Capture the cell that displays the provided text and extract its [x, y] central coordinate. 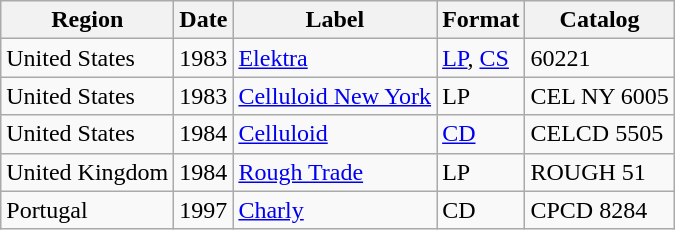
CEL NY 6005 [600, 96]
1997 [204, 210]
Rough Trade [335, 172]
Catalog [600, 20]
Portugal [88, 210]
LP, CS [481, 58]
Elektra [335, 58]
Celluloid New York [335, 96]
Label [335, 20]
CELCD 5505 [600, 134]
Charly [335, 210]
Celluloid [335, 134]
CPCD 8284 [600, 210]
United Kingdom [88, 172]
Format [481, 20]
ROUGH 51 [600, 172]
60221 [600, 58]
Date [204, 20]
Region [88, 20]
